Pinpoint the cell where the given text exists, returning its (x, y) midpoint coordinate. 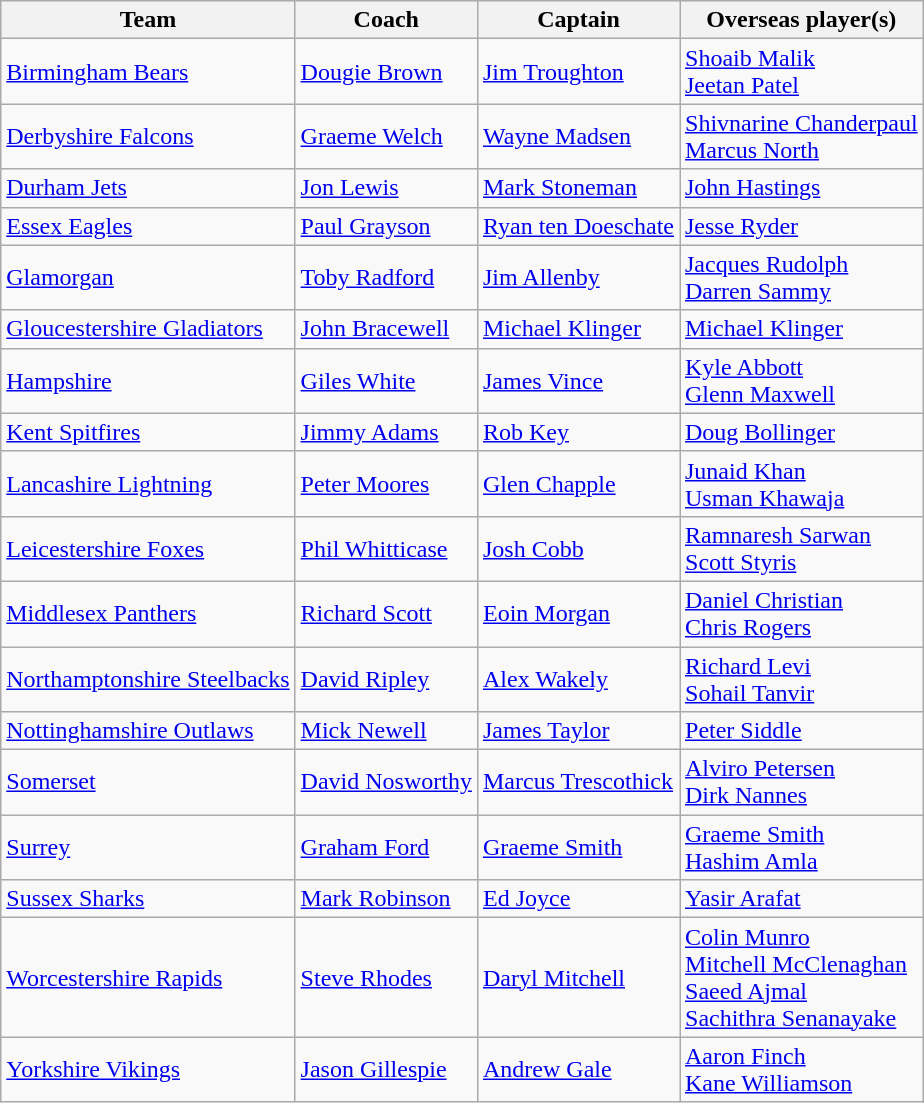
Ryan ten Doeschate (578, 226)
James Taylor (578, 731)
Overseas player(s) (802, 20)
Daniel Christian Chris Rogers (802, 614)
Glen Chapple (578, 484)
Somerset (148, 782)
Kyle Abbott Glenn Maxwell (802, 380)
Mick Newell (386, 731)
Sussex Sharks (148, 899)
Mark Stoneman (578, 188)
Andrew Gale (578, 1070)
Nottinghamshire Outlaws (148, 731)
Graham Ford (386, 848)
Glamorgan (148, 278)
Leicestershire Foxes (148, 548)
Worcestershire Rapids (148, 978)
Shivnarine Chanderpaul Marcus North (802, 136)
Jason Gillespie (386, 1070)
Hampshire (148, 380)
Durham Jets (148, 188)
Richard Levi Sohail Tanvir (802, 678)
Coach (386, 20)
Dougie Brown (386, 72)
Jon Lewis (386, 188)
Colin Munro Mitchell McClenaghan Saeed Ajmal Sachithra Senanayake (802, 978)
Peter Moores (386, 484)
Wayne Madsen (578, 136)
Graeme Smith Hashim Amla (802, 848)
Essex Eagles (148, 226)
Yasir Arafat (802, 899)
Derbyshire Falcons (148, 136)
Doug Bollinger (802, 432)
Birmingham Bears (148, 72)
James Vince (578, 380)
Yorkshire Vikings (148, 1070)
Aaron Finch Kane Williamson (802, 1070)
Junaid Khan Usman Khawaja (802, 484)
Marcus Trescothick (578, 782)
Lancashire Lightning (148, 484)
Jim Allenby (578, 278)
John Hastings (802, 188)
Kent Spitfires (148, 432)
David Ripley (386, 678)
John Bracewell (386, 329)
Eoin Morgan (578, 614)
Gloucestershire Gladiators (148, 329)
Ed Joyce (578, 899)
Giles White (386, 380)
Middlesex Panthers (148, 614)
Captain (578, 20)
Jimmy Adams (386, 432)
Jacques Rudolph Darren Sammy (802, 278)
Jim Troughton (578, 72)
Josh Cobb (578, 548)
Jesse Ryder (802, 226)
Shoaib Malik Jeetan Patel (802, 72)
Graeme Welch (386, 136)
Daryl Mitchell (578, 978)
Steve Rhodes (386, 978)
Team (148, 20)
Peter Siddle (802, 731)
Northamptonshire Steelbacks (148, 678)
Toby Radford (386, 278)
David Nosworthy (386, 782)
Surrey (148, 848)
Paul Grayson (386, 226)
Phil Whitticase (386, 548)
Ramnaresh Sarwan Scott Styris (802, 548)
Mark Robinson (386, 899)
Alviro Petersen Dirk Nannes (802, 782)
Graeme Smith (578, 848)
Rob Key (578, 432)
Alex Wakely (578, 678)
Richard Scott (386, 614)
